Extract the [X, Y] coordinate from the center of the cell holding the provided text.  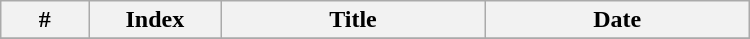
# [45, 20]
Title [353, 20]
Index [155, 20]
Date [617, 20]
